Capture the cell that displays the provided text and extract its (X, Y) central coordinate. 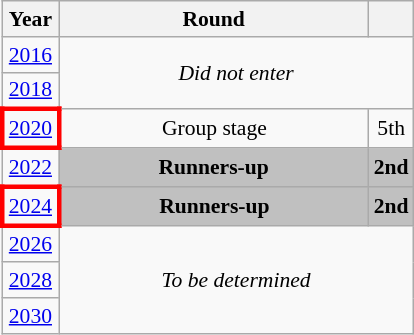
Year (30, 19)
2024 (30, 206)
2030 (30, 316)
2028 (30, 281)
2016 (30, 55)
2026 (30, 244)
2022 (30, 168)
Did not enter (236, 74)
Group stage (214, 130)
5th (392, 130)
2018 (30, 90)
To be determined (236, 279)
Round (214, 19)
2020 (30, 130)
